Return the [x, y] coordinate for the center point of the cell that contains the specified text.  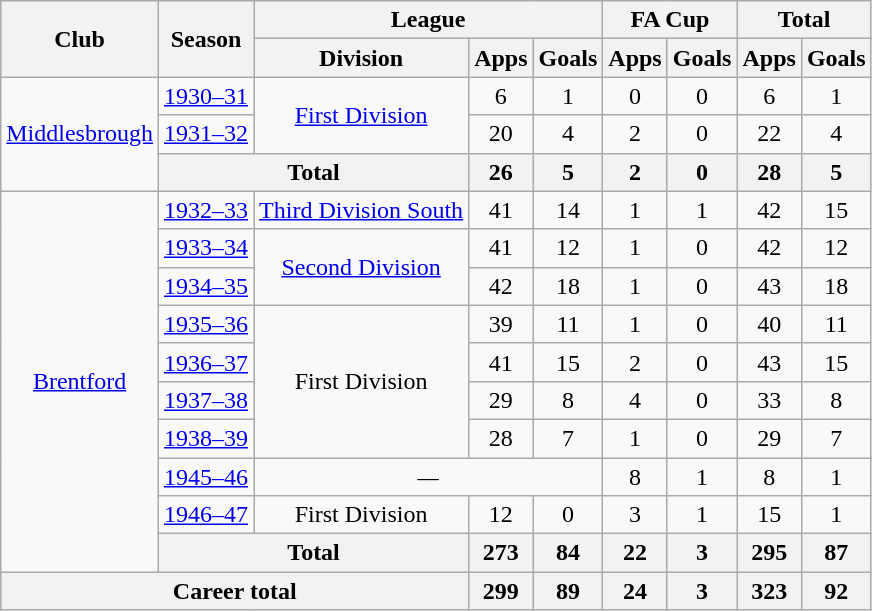
Career total [235, 591]
Middlesbrough [80, 134]
Division [362, 58]
Club [80, 39]
89 [568, 591]
Second Division [362, 267]
1946–47 [206, 515]
1931–32 [206, 134]
92 [836, 591]
84 [568, 553]
33 [769, 400]
299 [501, 591]
1937–38 [206, 400]
40 [769, 324]
1945–46 [206, 477]
295 [769, 553]
1938–39 [206, 438]
20 [501, 134]
Season [206, 39]
— [428, 477]
1930–31 [206, 96]
League [428, 20]
Third Division South [362, 210]
14 [568, 210]
24 [635, 591]
Brentford [80, 382]
26 [501, 172]
FA Cup [670, 20]
273 [501, 553]
1933–34 [206, 248]
1936–37 [206, 362]
87 [836, 553]
1932–33 [206, 210]
1934–35 [206, 286]
1935–36 [206, 324]
39 [501, 324]
323 [769, 591]
